Search for the cell housing the specified text and yield its [X, Y] center coordinate. 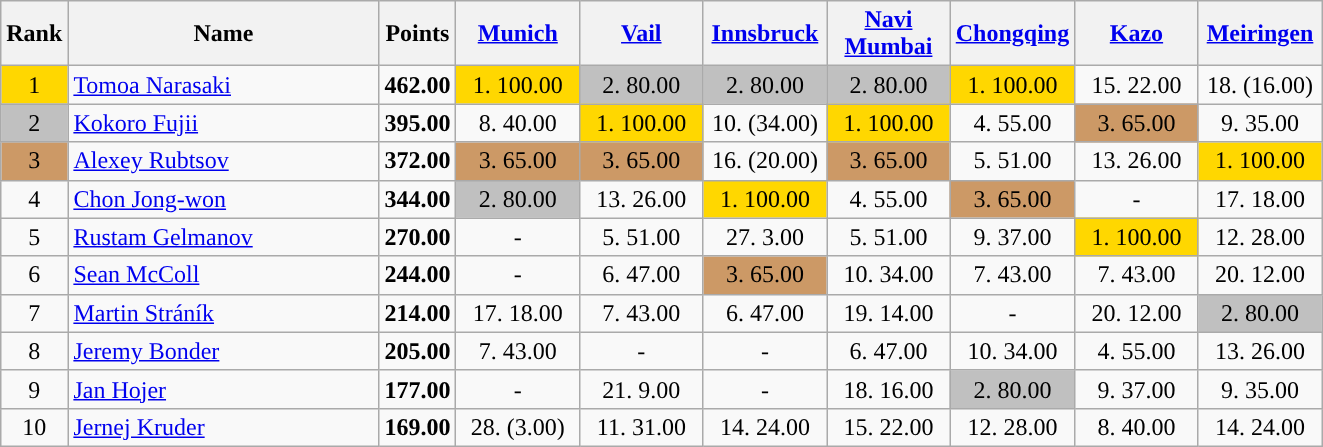
Points [418, 34]
4 [34, 199]
Chongqing [1012, 34]
205.00 [418, 351]
6 [34, 275]
27. 3.00 [765, 237]
Sean McColl [224, 275]
Alexey Rubtsov [224, 161]
11. 31.00 [642, 427]
Jan Hojer [224, 389]
Vail [642, 34]
5 [34, 237]
Name [224, 34]
Kokoro Fujii [224, 123]
10. (34.00) [765, 123]
28. (3.00) [518, 427]
19. 14.00 [889, 313]
7 [34, 313]
270.00 [418, 237]
Meiringen [1260, 34]
Chon Jong-won [224, 199]
16. (20.00) [765, 161]
18. 16.00 [889, 389]
214.00 [418, 313]
18. (16.00) [1260, 85]
Martin Stráník [224, 313]
3 [34, 161]
Jeremy Bonder [224, 351]
21. 9.00 [642, 389]
Rustam Gelmanov [224, 237]
462.00 [418, 85]
Navi Mumbai [889, 34]
244.00 [418, 275]
Munich [518, 34]
Kazo [1137, 34]
Tomoa Narasaki [224, 85]
2 [34, 123]
9 [34, 389]
Innsbruck [765, 34]
Rank [34, 34]
395.00 [418, 123]
344.00 [418, 199]
1 [34, 85]
8 [34, 351]
10 [34, 427]
372.00 [418, 161]
169.00 [418, 427]
177.00 [418, 389]
Jernej Kruder [224, 427]
